Return the [x, y] coordinate for the center point of the cell that contains the specified text.  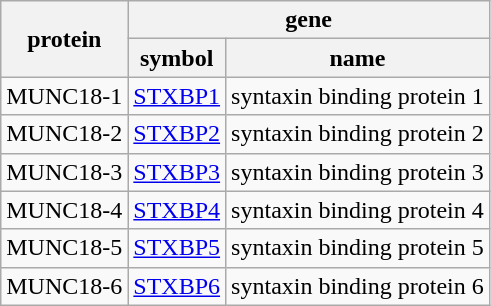
syntaxin binding protein 2 [358, 134]
STXBP3 [177, 172]
STXBP5 [177, 248]
syntaxin binding protein 4 [358, 210]
STXBP4 [177, 210]
syntaxin binding protein 1 [358, 96]
STXBP2 [177, 134]
MUNC18-1 [64, 96]
symbol [177, 58]
protein [64, 39]
MUNC18-3 [64, 172]
syntaxin binding protein 3 [358, 172]
MUNC18-5 [64, 248]
STXBP6 [177, 286]
STXBP1 [177, 96]
MUNC18-6 [64, 286]
MUNC18-4 [64, 210]
syntaxin binding protein 5 [358, 248]
name [358, 58]
MUNC18-2 [64, 134]
syntaxin binding protein 6 [358, 286]
gene [308, 20]
